Pinpoint the cell where the given text exists, returning its [x, y] midpoint coordinate. 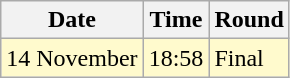
Time [176, 20]
Final [249, 58]
Date [72, 20]
Round [249, 20]
14 November [72, 58]
18:58 [176, 58]
